Output the [X, Y] coordinate of the center of the cell containing the given text.  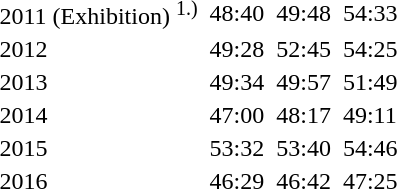
53:40 [304, 148]
47:00 [237, 115]
49:28 [237, 49]
52:45 [304, 49]
48:17 [304, 115]
49:34 [237, 82]
53:32 [237, 148]
49:57 [304, 82]
